Provide the (X, Y) coordinate of the cell's center where the given text is located.  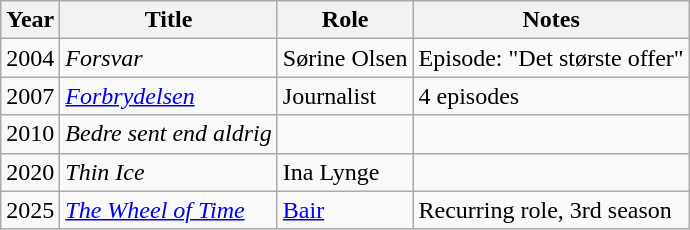
Forbrydelsen (168, 96)
Thin Ice (168, 172)
Title (168, 20)
Forsvar (168, 58)
2007 (30, 96)
Recurring role, 3rd season (551, 210)
2025 (30, 210)
Bedre sent end aldrig (168, 134)
Year (30, 20)
Bair (345, 210)
Ina Lynge (345, 172)
Episode: "Det største offer" (551, 58)
Journalist (345, 96)
The Wheel of Time (168, 210)
2020 (30, 172)
Sørine Olsen (345, 58)
2004 (30, 58)
Notes (551, 20)
2010 (30, 134)
Role (345, 20)
4 episodes (551, 96)
